Return the [X, Y] coordinate for the center point of the cell that contains the specified text.  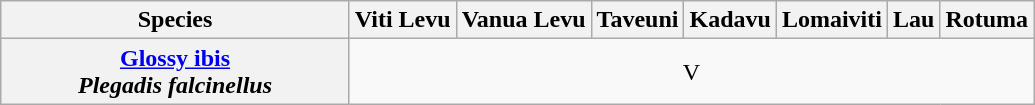
Lau [913, 20]
Species [176, 20]
Rotuma [987, 20]
V [691, 72]
Viti Levu [402, 20]
Vanua Levu [524, 20]
Kadavu [730, 20]
Lomaiviti [832, 20]
Glossy ibisPlegadis falcinellus [176, 72]
Taveuni [638, 20]
